Identify which cell holds the provided text, then report its (x, y) central coordinate. 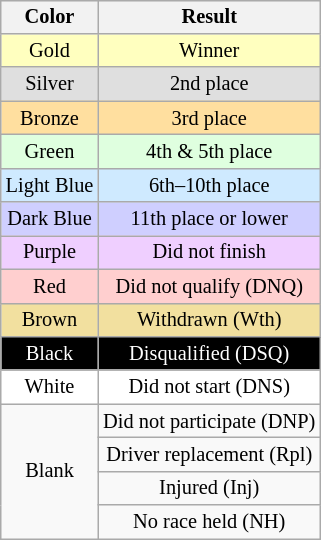
Did not start (DNS) (209, 387)
Disqualified (DSQ) (209, 354)
No race held (NH) (209, 522)
Blank (50, 472)
Bronze (50, 118)
Light Blue (50, 185)
11th place or lower (209, 219)
6th–10th place (209, 185)
Withdrawn (Wth) (209, 320)
4th & 5th place (209, 152)
3rd place (209, 118)
Dark Blue (50, 219)
Did not qualify (DNQ) (209, 286)
White (50, 387)
Purple (50, 253)
2nd place (209, 84)
Black (50, 354)
Winner (209, 51)
Color (50, 17)
Brown (50, 320)
Green (50, 152)
Did not finish (209, 253)
Gold (50, 51)
Did not participate (DNP) (209, 421)
Red (50, 286)
Result (209, 17)
Driver replacement (Rpl) (209, 455)
Silver (50, 84)
Injured (Inj) (209, 488)
